Pinpoint the cell where the given text exists, returning its (x, y) midpoint coordinate. 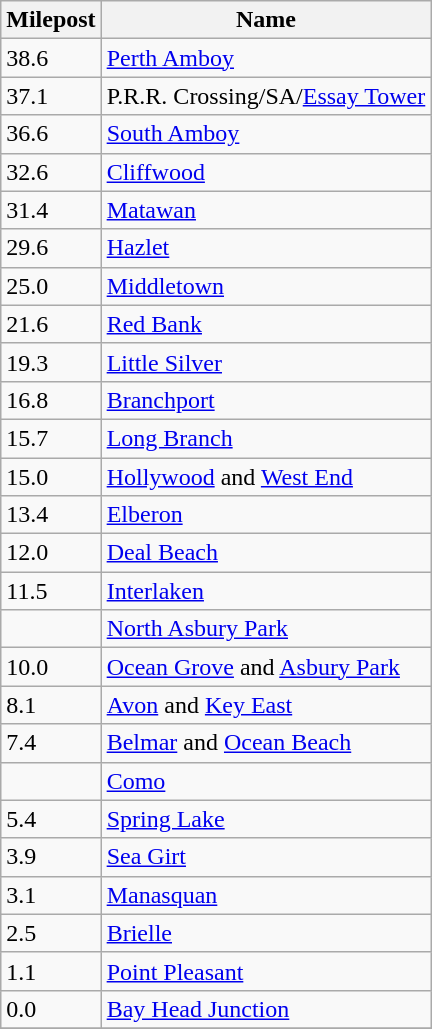
Elberon (266, 515)
Ocean Grove and Asbury Park (266, 667)
Manasquan (266, 895)
5.4 (51, 819)
21.6 (51, 324)
South Amboy (266, 134)
Middletown (266, 286)
Milepost (51, 20)
36.6 (51, 134)
37.1 (51, 96)
8.1 (51, 705)
Name (266, 20)
15.7 (51, 438)
P.R.R. Crossing/SA/Essay Tower (266, 96)
12.0 (51, 553)
19.3 (51, 362)
31.4 (51, 210)
29.6 (51, 248)
1.1 (51, 971)
38.6 (51, 58)
Point Pleasant (266, 971)
Hazlet (266, 248)
3.1 (51, 895)
Perth Amboy (266, 58)
Bay Head Junction (266, 1009)
Hollywood and West End (266, 477)
Sea Girt (266, 857)
Belmar and Ocean Beach (266, 743)
Spring Lake (266, 819)
11.5 (51, 591)
Como (266, 781)
32.6 (51, 172)
Cliffwood (266, 172)
15.0 (51, 477)
10.0 (51, 667)
Little Silver (266, 362)
Red Bank (266, 324)
Matawan (266, 210)
7.4 (51, 743)
Long Branch (266, 438)
16.8 (51, 400)
Deal Beach (266, 553)
25.0 (51, 286)
Interlaken (266, 591)
Brielle (266, 933)
13.4 (51, 515)
Branchport (266, 400)
0.0 (51, 1009)
North Asbury Park (266, 629)
2.5 (51, 933)
3.9 (51, 857)
Avon and Key East (266, 705)
